Extract the [X, Y] coordinate from the center of the cell holding the provided text.  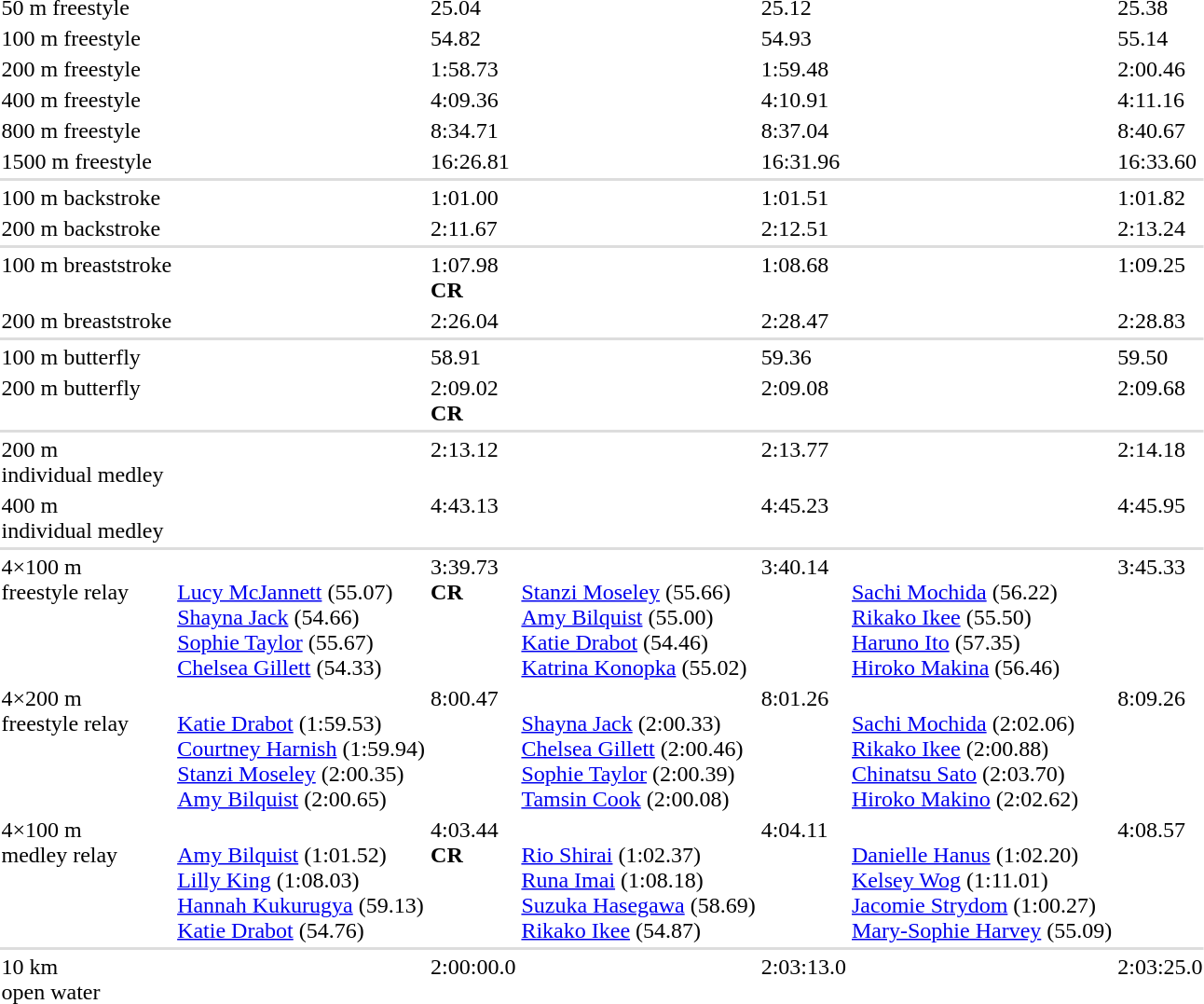
100 m breaststroke [87, 278]
8:01.26 [803, 749]
1:08.68 [803, 278]
200 mindividual medley [87, 462]
8:09.26 [1160, 749]
Danielle Hanus (1:02.20)Kelsey Wog (1:11.01)Jacomie Strydom (1:00.27)Mary-Sophie Harvey (55.09) [982, 880]
200 m backstroke [87, 228]
4×200 mfreestyle relay [87, 749]
1:58.73 [473, 69]
2:26.04 [473, 321]
100 m freestyle [87, 38]
Lucy McJannett (55.07)Shayna Jack (54.66)Sophie Taylor (55.67)Chelsea Gillett (54.33) [302, 617]
100 m butterfly [87, 357]
2:28.83 [1160, 321]
2:13.77 [803, 462]
2:09.02CR [473, 401]
1:09.25 [1160, 278]
4:04.11 [803, 880]
2:13.24 [1160, 228]
200 m freestyle [87, 69]
16:26.81 [473, 161]
Katie Drabot (1:59.53)Courtney Harnish (1:59.94)Stanzi Moseley (2:00.35)Amy Bilquist (2:00.65) [302, 749]
4:08.57 [1160, 880]
8:34.71 [473, 131]
54.82 [473, 38]
2:09.08 [803, 401]
2:28.47 [803, 321]
Amy Bilquist (1:01.52)Lilly King (1:08.03)Hannah Kukurugya (59.13)Katie Drabot (54.76) [302, 880]
8:40.67 [1160, 131]
4:45.95 [1160, 518]
16:33.60 [1160, 161]
16:31.96 [803, 161]
Sachi Mochida (56.22)Rikako Ikee (55.50)Haruno Ito (57.35)Hiroko Makina (56.46) [982, 617]
4:09.36 [473, 100]
59.50 [1160, 357]
4×100 mfreestyle relay [87, 617]
100 m backstroke [87, 198]
1:07.98CR [473, 278]
8:37.04 [803, 131]
55.14 [1160, 38]
3:40.14 [803, 617]
4:03.44CR [473, 880]
1500 m freestyle [87, 161]
Rio Shirai (1:02.37)Runa Imai (1:08.18)Suzuka Hasegawa (58.69)Rikako Ikee (54.87) [638, 880]
400 m freestyle [87, 100]
1:01.00 [473, 198]
2:14.18 [1160, 462]
2:13.12 [473, 462]
2:12.51 [803, 228]
3:45.33 [1160, 617]
59.36 [803, 357]
2:11.67 [473, 228]
1:59.48 [803, 69]
Stanzi Moseley (55.66)Amy Bilquist (55.00)Katie Drabot (54.46)Katrina Konopka (55.02) [638, 617]
3:39.73CR [473, 617]
2:09.68 [1160, 401]
4×100 mmedley relay [87, 880]
Sachi Mochida (2:02.06)Rikako Ikee (2:00.88)Chinatsu Sato (2:03.70)Hiroko Makino (2:02.62) [982, 749]
4:11.16 [1160, 100]
1:01.82 [1160, 198]
Shayna Jack (2:00.33)Chelsea Gillett (2:00.46)Sophie Taylor (2:00.39)Tamsin Cook (2:00.08) [638, 749]
200 m butterfly [87, 401]
400 mindividual medley [87, 518]
4:43.13 [473, 518]
54.93 [803, 38]
800 m freestyle [87, 131]
2:00.46 [1160, 69]
4:45.23 [803, 518]
8:00.47 [473, 749]
1:01.51 [803, 198]
4:10.91 [803, 100]
58.91 [473, 357]
200 m breaststroke [87, 321]
